Pinpoint the cell where the given text exists, returning its [X, Y] midpoint coordinate. 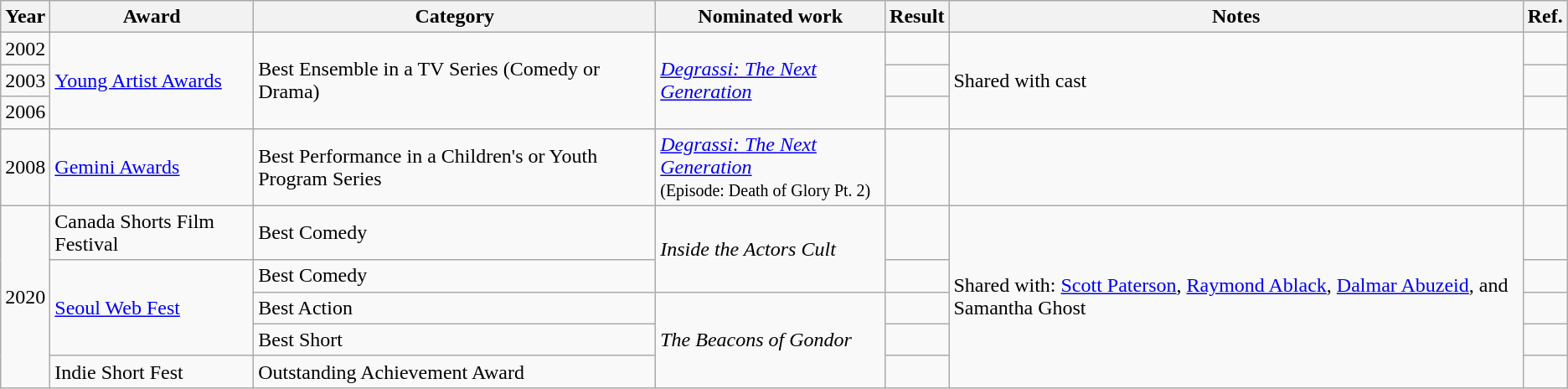
Shared with cast [1236, 80]
2020 [25, 297]
Year [25, 17]
Award [152, 17]
Nominated work [771, 17]
Notes [1236, 17]
Indie Short Fest [152, 371]
Best Short [455, 340]
Best Performance in a Children's or Youth Program Series [455, 167]
The Beacons of Gondor [771, 340]
Seoul Web Fest [152, 308]
Result [917, 17]
Degrassi: The Next Generation(Episode: Death of Glory Pt. 2) [771, 167]
2003 [25, 80]
Degrassi: The Next Generation [771, 80]
Shared with: Scott Paterson, Raymond Ablack, Dalmar Abuzeid, and Samantha Ghost [1236, 297]
Young Artist Awards [152, 80]
Ref. [1545, 17]
Best Ensemble in a TV Series (Comedy or Drama) [455, 80]
Outstanding Achievement Award [455, 371]
2002 [25, 49]
Category [455, 17]
Gemini Awards [152, 167]
2008 [25, 167]
Inside the Actors Cult [771, 248]
Best Action [455, 308]
2006 [25, 112]
Canada Shorts Film Festival [152, 233]
